For the text-containing cell, return its midpoint in (X, Y) coordinate format. 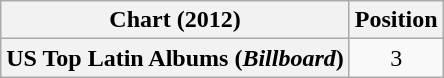
Chart (2012) (176, 20)
US Top Latin Albums (Billboard) (176, 58)
3 (396, 58)
Position (396, 20)
